Locate the cell with the specified text and output its [x, y] center coordinate. 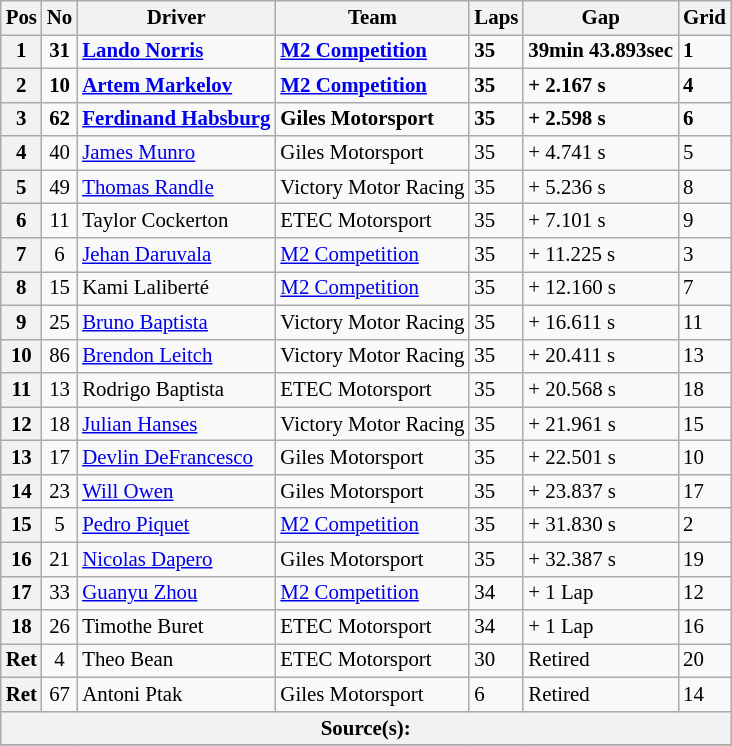
39min 43.893sec [600, 51]
Team [372, 18]
Timothe Buret [176, 627]
+ 32.387 s [600, 559]
Pedro Piquet [176, 525]
Guanyu Zhou [176, 593]
+ 31.830 s [600, 525]
Grid [704, 18]
+ 12.160 s [600, 288]
26 [60, 627]
23 [60, 491]
Devlin DeFrancesco [176, 458]
62 [60, 119]
30 [496, 661]
Taylor Cockerton [176, 221]
Artem Markelov [176, 85]
21 [60, 559]
Kami Laliberté [176, 288]
Driver [176, 18]
James Munro [176, 153]
+ 2.167 s [600, 85]
Will Owen [176, 491]
Gap [600, 18]
+ 20.411 s [600, 356]
Laps [496, 18]
Thomas Randle [176, 187]
Antoni Ptak [176, 695]
Lando Norris [176, 51]
19 [704, 559]
+ 5.236 s [600, 187]
49 [60, 187]
Bruno Baptista [176, 322]
No [60, 18]
31 [60, 51]
86 [60, 356]
67 [60, 695]
Nicolas Dapero [176, 559]
Pos [22, 18]
Ferdinand Habsburg [176, 119]
Brendon Leitch [176, 356]
+ 11.225 s [600, 255]
+ 21.961 s [600, 424]
Julian Hanses [176, 424]
+ 4.741 s [600, 153]
+ 22.501 s [600, 458]
Rodrigo Baptista [176, 390]
+ 16.611 s [600, 322]
40 [60, 153]
+ 23.837 s [600, 491]
25 [60, 322]
Jehan Daruvala [176, 255]
+ 2.598 s [600, 119]
+ 20.568 s [600, 390]
20 [704, 661]
Source(s): [366, 728]
+ 7.101 s [600, 221]
33 [60, 593]
Theo Bean [176, 661]
